For the text-containing cell, return its midpoint in [X, Y] coordinate format. 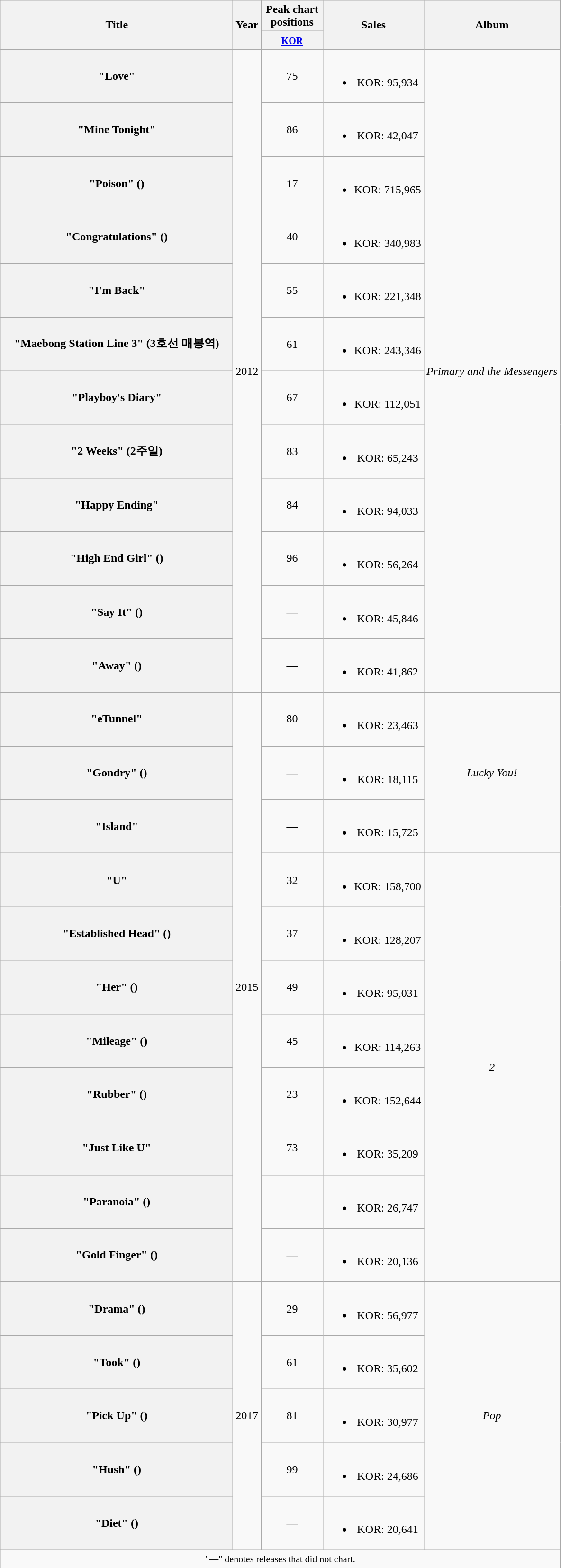
"Paranoia" () [117, 1201]
2012 [247, 371]
KOR: 95,031 [373, 987]
29 [292, 1308]
32 [292, 880]
"eTunnel" [117, 720]
KOR: 20,136 [373, 1255]
"Gondry" () [117, 773]
KOR: 30,977 [373, 1415]
KOR: 45,846 [373, 611]
Sales [373, 25]
"Maebong Station Line 3" (3호선 매봉역) [117, 344]
73 [292, 1148]
23 [292, 1094]
"Hush" () [117, 1469]
"Love" [117, 76]
Pop [492, 1415]
86 [292, 130]
99 [292, 1469]
KOR [292, 40]
84 [292, 504]
KOR: 158,700 [373, 880]
"Pick Up" () [117, 1415]
"Poison" () [117, 183]
2 [492, 1067]
"Gold Finger" () [117, 1255]
81 [292, 1415]
KOR: 340,983 [373, 237]
KOR: 26,747 [373, 1201]
"Away" () [117, 665]
"Her" () [117, 987]
Title [117, 25]
KOR: 114,263 [373, 1041]
KOR: 35,209 [373, 1148]
KOR: 41,862 [373, 665]
KOR: 23,463 [373, 720]
"Mine Tonight" [117, 130]
"U" [117, 880]
KOR: 65,243 [373, 451]
KOR: 152,644 [373, 1094]
83 [292, 451]
KOR: 15,725 [373, 827]
KOR: 715,965 [373, 183]
"Say It" () [117, 611]
"Diet" () [117, 1523]
KOR: 221,348 [373, 290]
Album [492, 25]
"Happy Ending" [117, 504]
40 [292, 237]
KOR: 35,602 [373, 1362]
49 [292, 987]
"Drama" () [117, 1308]
"Island" [117, 827]
KOR: 56,977 [373, 1308]
96 [292, 558]
KOR: 56,264 [373, 558]
"Took" () [117, 1362]
37 [292, 934]
"I'm Back" [117, 290]
KOR: 18,115 [373, 773]
67 [292, 397]
"Mileage" () [117, 1041]
"Congratulations" () [117, 237]
55 [292, 290]
KOR: 24,686 [373, 1469]
Peak chart positions [292, 16]
KOR: 95,934 [373, 76]
"Established Head" () [117, 934]
Lucky You! [492, 773]
KOR: 128,207 [373, 934]
"2 Weeks" (2주일) [117, 451]
Year [247, 25]
Primary and the Messengers [492, 371]
2015 [247, 987]
75 [292, 76]
17 [292, 183]
2017 [247, 1415]
KOR: 42,047 [373, 130]
KOR: 112,051 [373, 397]
80 [292, 720]
KOR: 243,346 [373, 344]
KOR: 94,033 [373, 504]
KOR: 20,641 [373, 1523]
"High End Girl" () [117, 558]
"—" denotes releases that did not chart. [280, 1559]
"Just Like U" [117, 1148]
45 [292, 1041]
"Playboy's Diary" [117, 397]
"Rubber" () [117, 1094]
